Scan for the cell matching the given text and deliver its (x, y) coordinate at center. 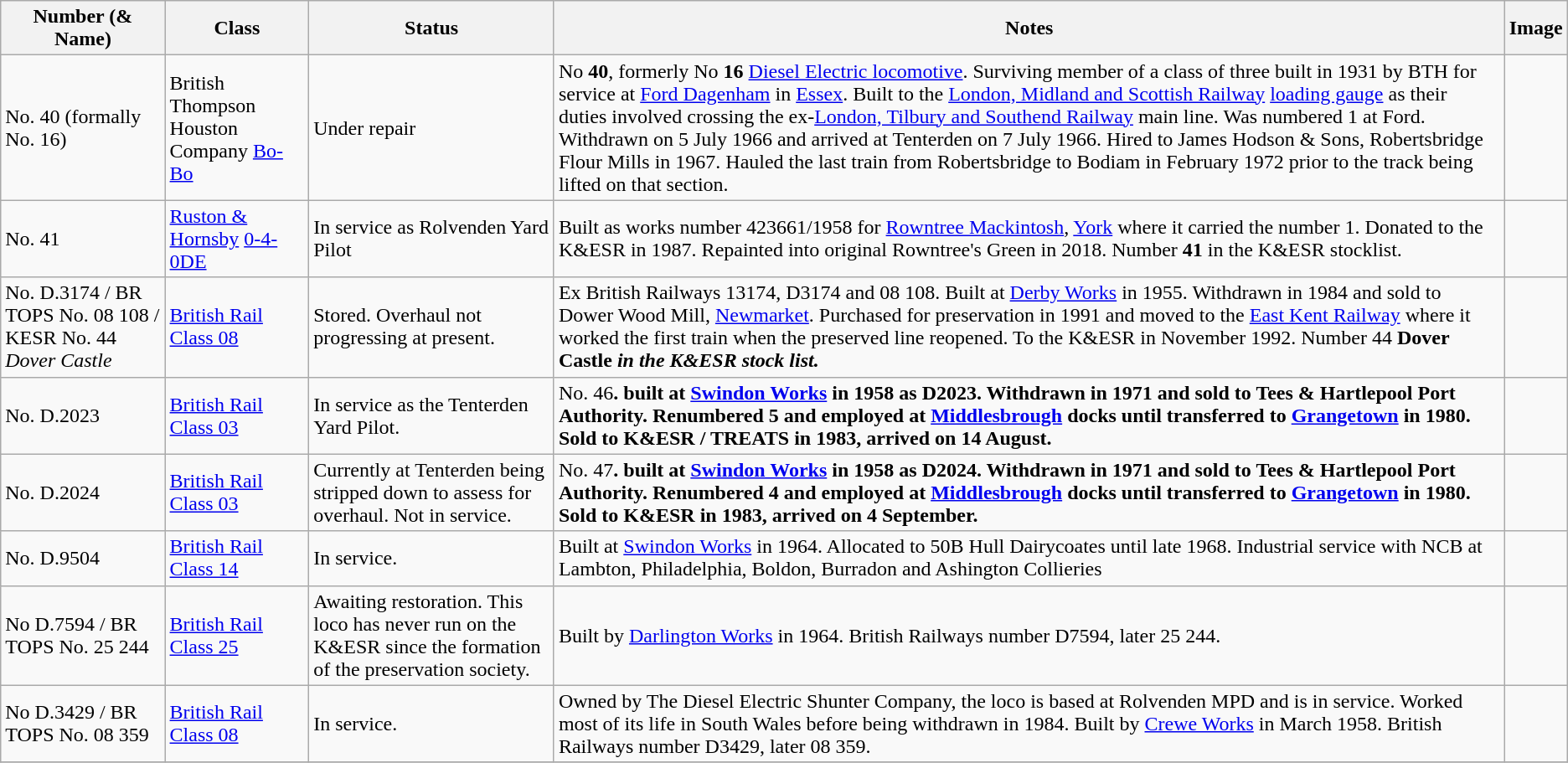
In service as Rolvenden Yard Pilot (432, 239)
British Thompson Houston Company Bo-Bo (237, 127)
British Rail Class 25 (237, 635)
Number (& Name) (83, 28)
No D.3429 / BR TOPS No. 08 359 (83, 724)
Built by Darlington Works in 1964. British Railways number D7594, later 25 244. (1029, 635)
Currently at Tenterden being stripped down to assess for overhaul. Not in service. (432, 492)
No. D.9504 (83, 558)
Class (237, 28)
Image (1536, 28)
In service as the Tenterden Yard Pilot. (432, 415)
No. D.2024 (83, 492)
No D.7594 / BR TOPS No. 25 244 (83, 635)
No. D.3174 / BR TOPS No. 08 108 / KESR No. 44 Dover Castle (83, 327)
Under repair (432, 127)
Stored. Overhaul not progressing at present. (432, 327)
Awaiting restoration. This loco has never run on the K&ESR since the formation of the preservation society. (432, 635)
No. 40 (formally No. 16) (83, 127)
Status (432, 28)
Ruston & Hornsby 0-4-0DE (237, 239)
No. 41 (83, 239)
No. D.2023 (83, 415)
Notes (1029, 28)
British Rail Class 14 (237, 558)
